Extract the (X, Y) coordinate from the center of the cell holding the provided text.  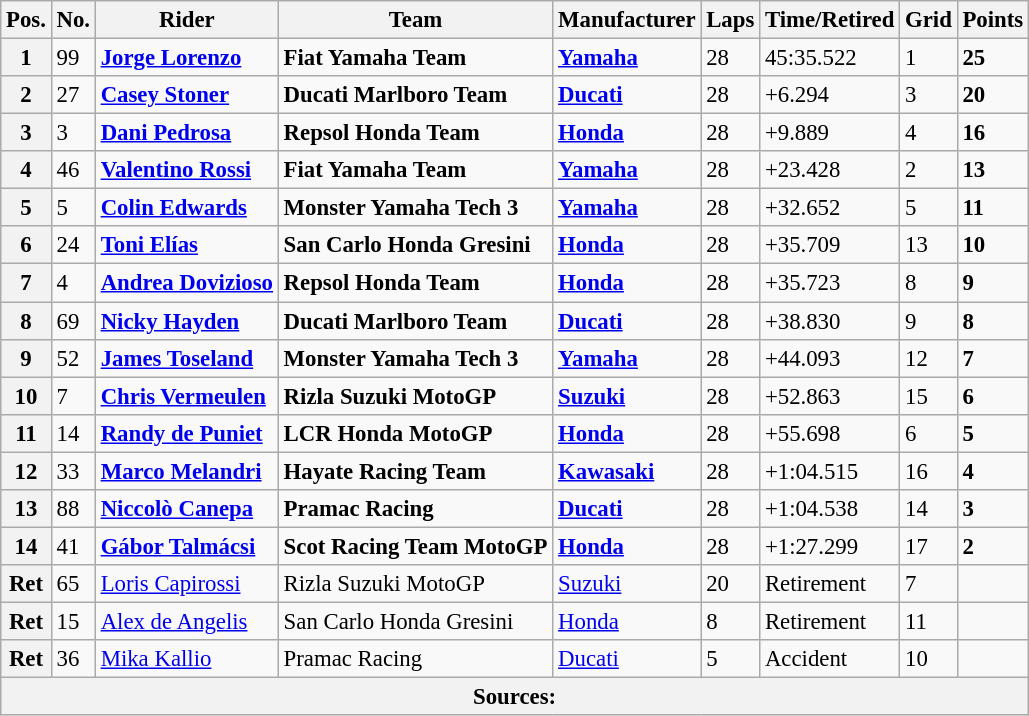
Marco Melandri (186, 471)
52 (73, 358)
Pos. (26, 20)
Laps (730, 20)
Rider (186, 20)
+23.428 (830, 170)
+38.830 (830, 321)
Toni Elías (186, 245)
99 (73, 58)
James Toseland (186, 358)
45:35.522 (830, 58)
Points (992, 20)
LCR Honda MotoGP (415, 433)
41 (73, 546)
Jorge Lorenzo (186, 58)
+44.093 (830, 358)
+35.709 (830, 245)
Mika Kallio (186, 659)
Nicky Hayden (186, 321)
Manufacturer (627, 20)
Grid (928, 20)
65 (73, 584)
Alex de Angelis (186, 621)
+52.863 (830, 396)
+35.723 (830, 283)
Valentino Rossi (186, 170)
36 (73, 659)
Dani Pedrosa (186, 133)
+1:04.515 (830, 471)
+32.652 (830, 208)
Niccolò Canepa (186, 509)
Colin Edwards (186, 208)
Gábor Talmácsi (186, 546)
+6.294 (830, 95)
Accident (830, 659)
Hayate Racing Team (415, 471)
Time/Retired (830, 20)
+55.698 (830, 433)
25 (992, 58)
+1:27.299 (830, 546)
Casey Stoner (186, 95)
Andrea Dovizioso (186, 283)
17 (928, 546)
+1:04.538 (830, 509)
24 (73, 245)
Chris Vermeulen (186, 396)
Team (415, 20)
Loris Capirossi (186, 584)
69 (73, 321)
No. (73, 20)
46 (73, 170)
Sources: (515, 697)
27 (73, 95)
+9.889 (830, 133)
Kawasaki (627, 471)
88 (73, 509)
33 (73, 471)
Scot Racing Team MotoGP (415, 546)
Randy de Puniet (186, 433)
